Extract the [X, Y] coordinate from the center of the cell holding the provided text.  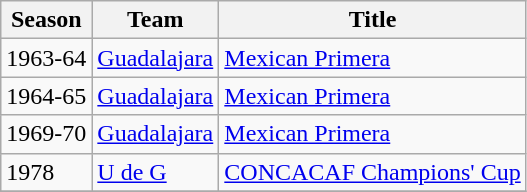
Season [46, 20]
Title [372, 20]
1978 [46, 172]
Team [156, 20]
1963-64 [46, 58]
CONCACAF Champions' Cup [372, 172]
U de G [156, 172]
1969-70 [46, 134]
1964-65 [46, 96]
